Determine the [X, Y] coordinate at the center of the cell enclosing the given text.  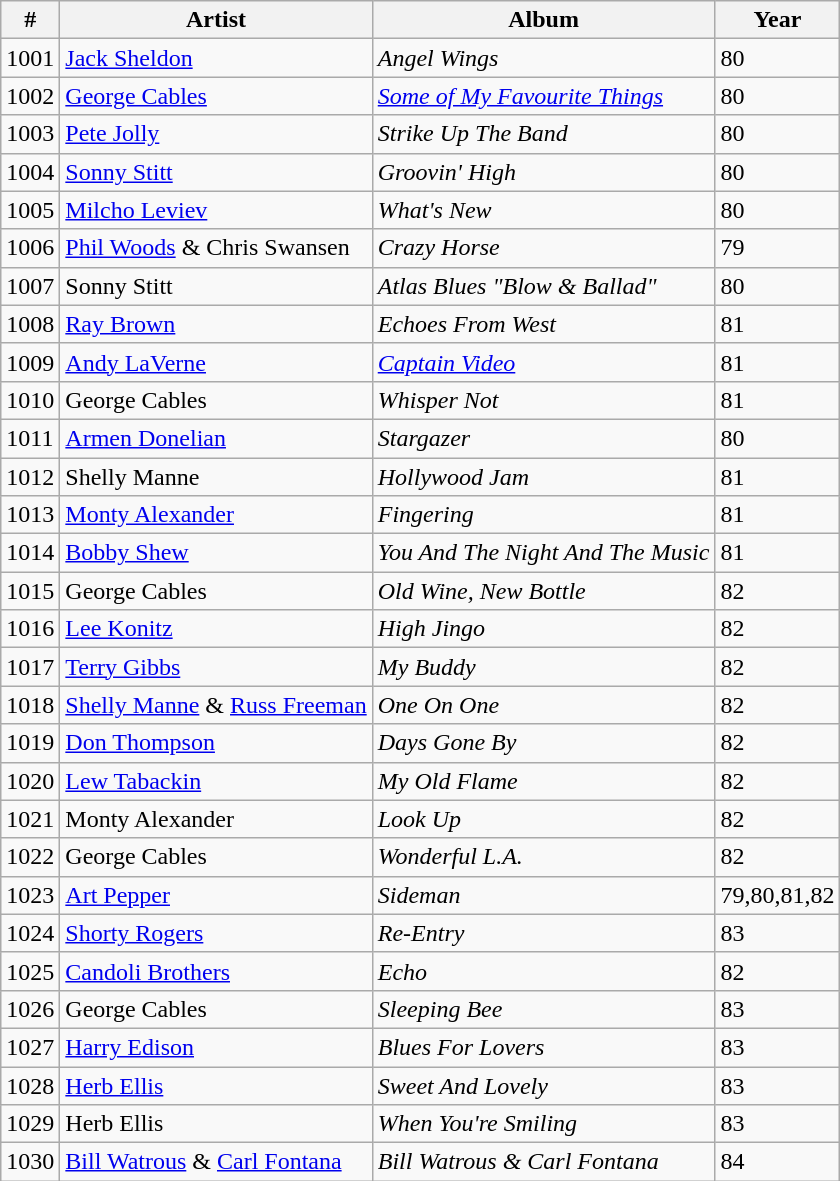
Sideman [544, 895]
Pete Jolly [216, 134]
Blues For Lovers [544, 1047]
Days Gone By [544, 743]
1021 [30, 819]
1013 [30, 515]
1015 [30, 591]
Re-Entry [544, 933]
Atlas Blues "Blow & Ballad" [544, 286]
1022 [30, 857]
Some of My Favourite Things [544, 96]
1003 [30, 134]
# [30, 20]
79 [778, 248]
1030 [30, 1162]
Harry Edison [216, 1047]
High Jingo [544, 629]
1011 [30, 438]
Sleeping Bee [544, 1009]
1029 [30, 1124]
1004 [30, 172]
1017 [30, 667]
Lee Konitz [216, 629]
1014 [30, 553]
Bobby Shew [216, 553]
1018 [30, 705]
1020 [30, 781]
84 [778, 1162]
Sweet And Lovely [544, 1085]
1001 [30, 58]
1005 [30, 210]
Whisper Not [544, 400]
Look Up [544, 819]
Strike Up The Band [544, 134]
1006 [30, 248]
1023 [30, 895]
You And The Night And The Music [544, 553]
Crazy Horse [544, 248]
Terry Gibbs [216, 667]
Angel Wings [544, 58]
Echoes From West [544, 324]
1028 [30, 1085]
My Buddy [544, 667]
Candoli Brothers [216, 971]
Hollywood Jam [544, 477]
1008 [30, 324]
Album [544, 20]
1026 [30, 1009]
Shelly Manne & Russ Freeman [216, 705]
When You're Smiling [544, 1124]
1019 [30, 743]
Echo [544, 971]
1002 [30, 96]
Jack Sheldon [216, 58]
1007 [30, 286]
My Old Flame [544, 781]
1009 [30, 362]
One On One [544, 705]
Old Wine, New Bottle [544, 591]
Shelly Manne [216, 477]
What's New [544, 210]
Don Thompson [216, 743]
Stargazer [544, 438]
Andy LaVerne [216, 362]
Groovin' High [544, 172]
Captain Video [544, 362]
79,80,81,82 [778, 895]
Art Pepper [216, 895]
1027 [30, 1047]
Phil Woods & Chris Swansen [216, 248]
1024 [30, 933]
Wonderful L.A. [544, 857]
Milcho Leviev [216, 210]
1010 [30, 400]
Year [778, 20]
1012 [30, 477]
Artist [216, 20]
Fingering [544, 515]
1025 [30, 971]
1016 [30, 629]
Shorty Rogers [216, 933]
Armen Donelian [216, 438]
Ray Brown [216, 324]
Lew Tabackin [216, 781]
